Pinpoint the cell where the given text exists, returning its [X, Y] midpoint coordinate. 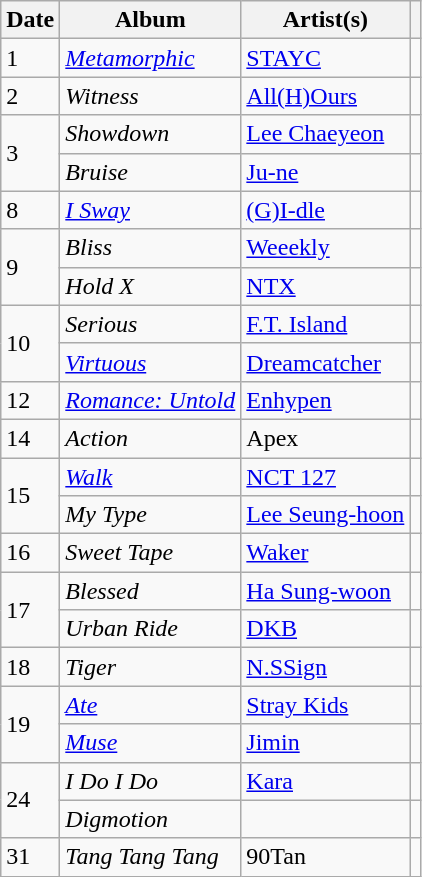
Witness [150, 96]
Ju-ne [326, 172]
Apex [326, 438]
Waker [326, 553]
Blessed [150, 591]
Enhypen [326, 400]
I Do I Do [150, 781]
Lee Seung-hoon [326, 515]
Showdown [150, 134]
14 [30, 438]
My Type [150, 515]
Bruise [150, 172]
9 [30, 267]
17 [30, 610]
DKB [326, 629]
Walk [150, 477]
Virtuous [150, 362]
Ha Sung-woon [326, 591]
Urban Ride [150, 629]
Weeekly [326, 248]
I Sway [150, 210]
Metamorphic [150, 58]
Artist(s) [326, 20]
NTX [326, 286]
16 [30, 553]
15 [30, 496]
Stray Kids [326, 705]
Date [30, 20]
24 [30, 800]
Album [150, 20]
Ate [150, 705]
2 [30, 96]
Action [150, 438]
STAYC [326, 58]
F.T. Island [326, 324]
Tiger [150, 667]
Sweet Tape [150, 553]
3 [30, 153]
90Tan [326, 857]
Jimin [326, 743]
19 [30, 724]
8 [30, 210]
Romance: Untold [150, 400]
All(H)Ours [326, 96]
Tang Tang Tang [150, 857]
N.SSign [326, 667]
Kara [326, 781]
Bliss [150, 248]
12 [30, 400]
Lee Chaeyeon [326, 134]
1 [30, 58]
Dreamcatcher [326, 362]
31 [30, 857]
18 [30, 667]
NCT 127 [326, 477]
Hold X [150, 286]
Serious [150, 324]
Digmotion [150, 819]
Muse [150, 743]
10 [30, 343]
(G)I-dle [326, 210]
